Detect which cell encompasses the target text, then output its (x, y) center coordinate. 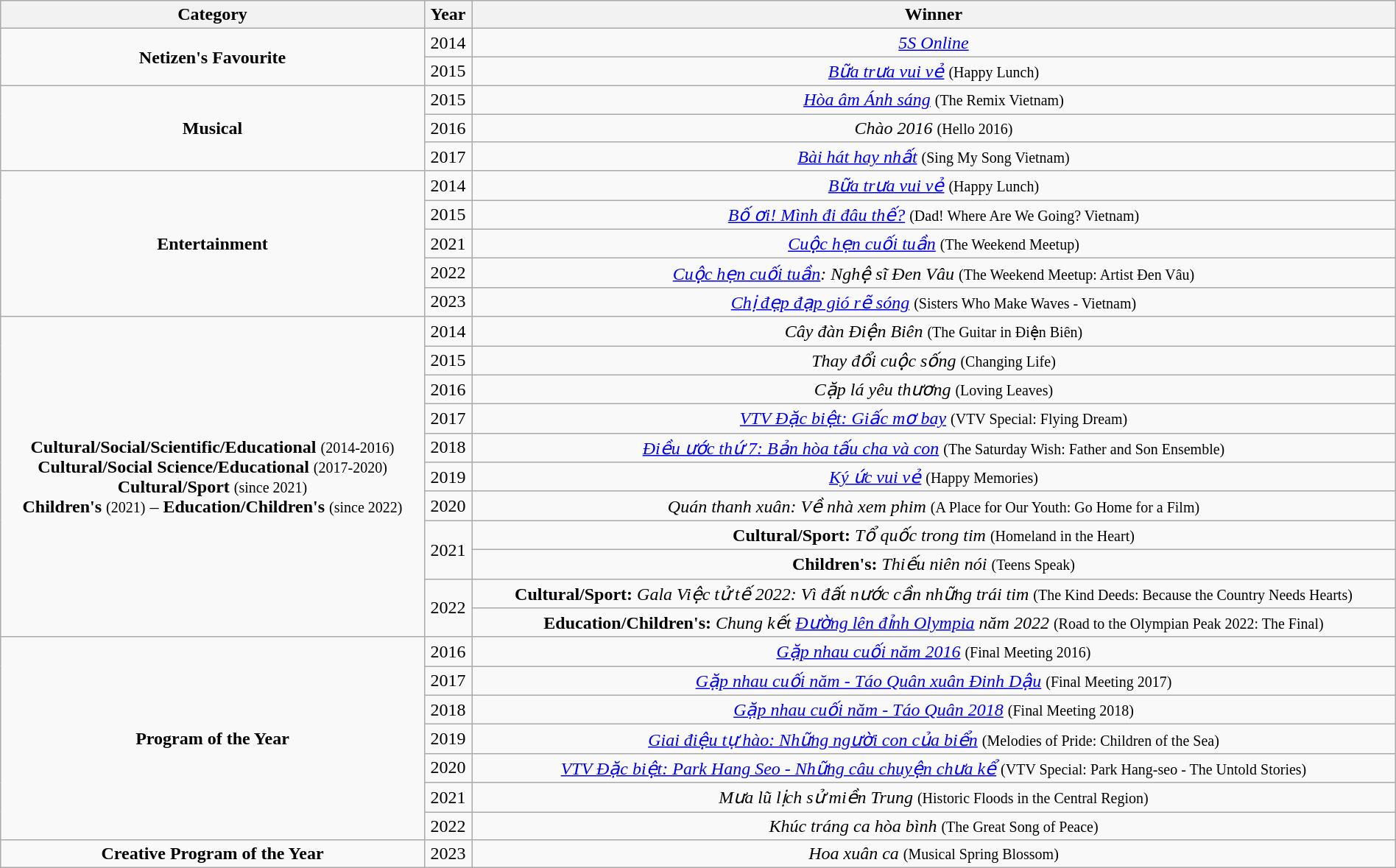
Chào 2016 (Hello 2016) (934, 127)
Cuộc hẹn cuối tuần (The Weekend Meetup) (934, 244)
VTV Đặc biệt: Park Hang Seo - Những câu chuyện chưa kể (VTV Special: Park Hang-seo - The Untold Stories) (934, 768)
Entertainment (212, 244)
Education/Children's: Chung kết Đường lên đỉnh Olympia năm 2022 (Road to the Olympian Peak 2022: The Final) (934, 623)
Ký ức vui vẻ (Happy Memories) (934, 477)
Mưa lũ lịch sử miền Trung (Historic Floods in the Central Region) (934, 797)
Winner (934, 15)
Year (448, 15)
Quán thanh xuân: Về nhà xem phim (A Place for Our Youth: Go Home for a Film) (934, 506)
Program of the Year (212, 738)
Chị đẹp đạp gió rẽ sóng (Sisters Who Make Waves - Vietnam) (934, 302)
Children's: Thiếu niên nói (Teens Speak) (934, 564)
Cultural/Sport: Gala Việc tử tế 2022: Vì đất nước cần những trái tim (The Kind Deeds: Because the Country Needs Hearts) (934, 593)
Điều ước thứ 7: Bản hòa tấu cha và con (The Saturday Wish: Father and Son Ensemble) (934, 448)
Cặp lá yêu thương (Loving Leaves) (934, 389)
Cây đàn Điện Biên (The Guitar in Điện Biên) (934, 331)
Cultural/Sport: Tổ quốc trong tim (Homeland in the Heart) (934, 535)
Giai điệu tự hào: Những người con của biển (Melodies of Pride: Children of the Sea) (934, 739)
Gặp nhau cuối năm - Táo Quân xuân Đinh Dậu (Final Meeting 2017) (934, 681)
VTV Đặc biệt: Giấc mơ bay (VTV Special: Flying Dream) (934, 419)
Thay đổi cuộc sống (Changing Life) (934, 361)
Hòa âm Ánh sáng (The Remix Vietnam) (934, 99)
Creative Program of the Year (212, 854)
Hoa xuân ca (Musical Spring Blossom) (934, 854)
Bố ơi! Mình đi đâu thế? (Dad! Where Are We Going? Vietnam) (934, 215)
Gặp nhau cuối năm - Táo Quân 2018 (Final Meeting 2018) (934, 710)
Category (212, 15)
Gặp nhau cuối năm 2016 (Final Meeting 2016) (934, 652)
5S Online (934, 43)
Netizen's Favourite (212, 57)
Cuộc hẹn cuối tuần: Nghệ sĩ Đen Vâu (The Weekend Meetup: Artist Đen Vâu) (934, 273)
Khúc tráng ca hòa bình (The Great Song of Peace) (934, 825)
Bài hát hay nhất (Sing My Song Vietnam) (934, 157)
Musical (212, 128)
